Return the (x, y) coordinate for the center point of the cell that contains the specified text.  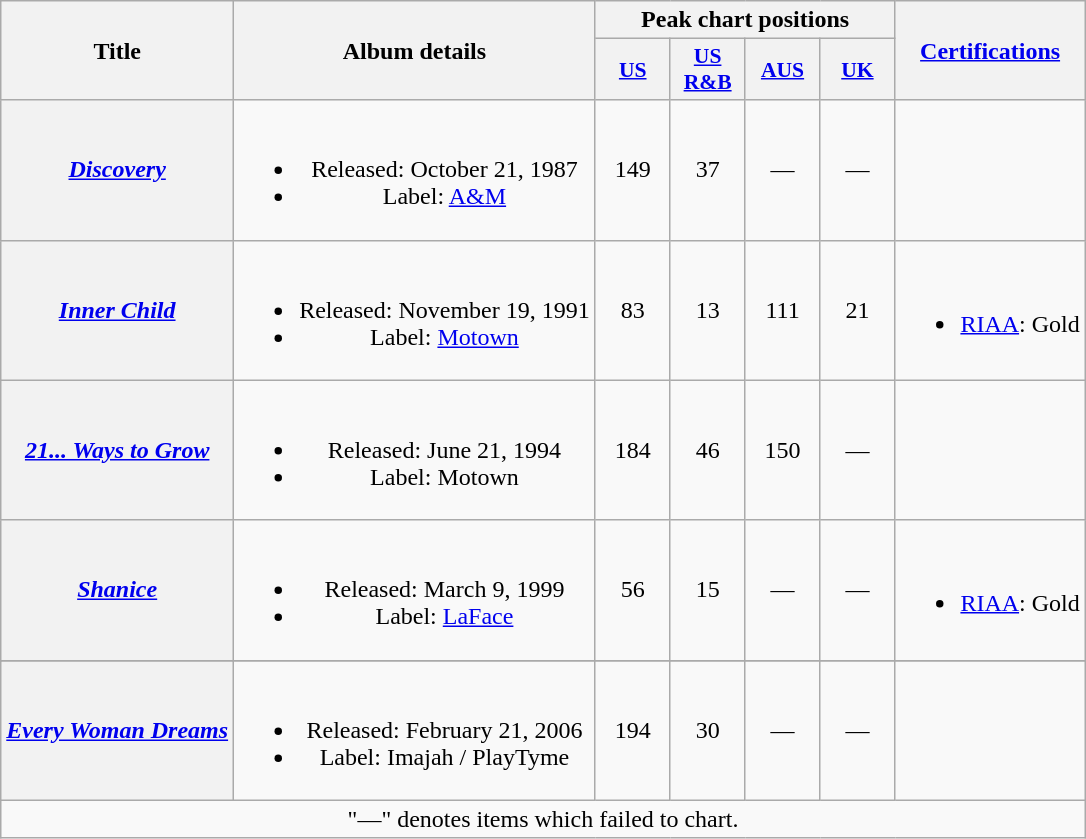
Album details (415, 50)
21... Ways to Grow (118, 450)
USR&B (708, 70)
184 (632, 450)
US (632, 70)
AUS (782, 70)
Every Woman Dreams (118, 730)
111 (782, 310)
21 (858, 310)
194 (632, 730)
Peak chart positions (745, 20)
Released: October 21, 1987Label: A&M (415, 170)
Released: March 9, 1999Label: LaFace (415, 590)
Shanice (118, 590)
15 (708, 590)
30 (708, 730)
46 (708, 450)
150 (782, 450)
Discovery (118, 170)
Inner Child (118, 310)
Released: February 21, 2006Label: Imajah / PlayTyme (415, 730)
Title (118, 50)
Certifications (990, 50)
13 (708, 310)
Released: June 21, 1994Label: Motown (415, 450)
83 (632, 310)
149 (632, 170)
56 (632, 590)
Released: November 19, 1991Label: Motown (415, 310)
UK (858, 70)
37 (708, 170)
"—" denotes items which failed to chart. (544, 819)
